Return the (X, Y) coordinate for the center point of the cell that contains the specified text.  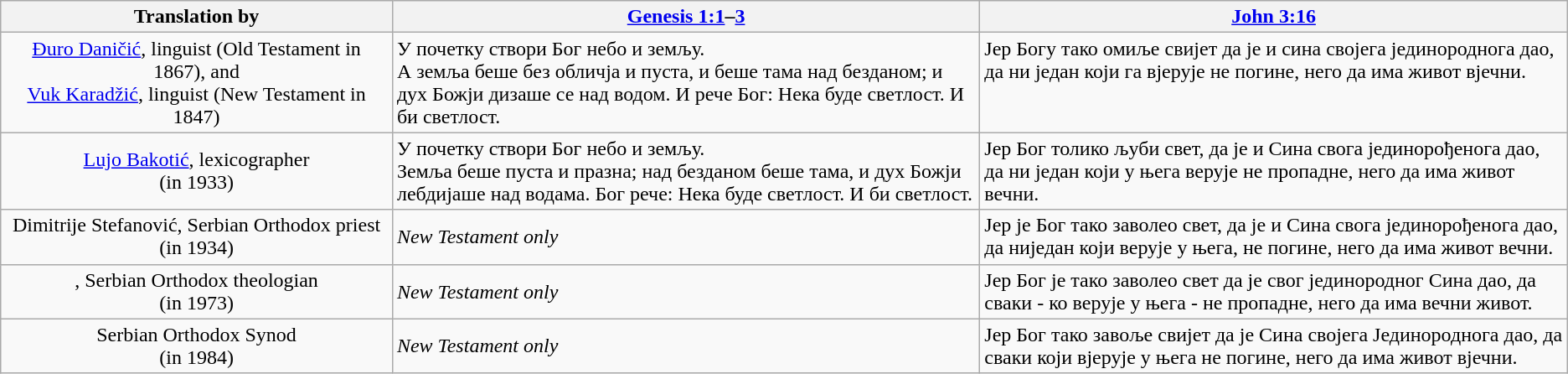
Genesis 1:1–3 (685, 17)
Lujo Bakotić, lexicographer(in 1933) (197, 171)
Јер Богу тако омиље свијет да је и сина својега јединороднога дао, да ни један који га вјерује не погине, него да има живот вјечни. (1273, 82)
, Serbian Orthodox theologian(in 1973) (197, 292)
Đuro Daničić, linguist (Old Testament in 1867), andVuk Karadžić, linguist (New Testament in 1847) (197, 82)
Dimitrije Stefanović, Serbian Orthodox priest(in 1934) (197, 236)
Јер Бог тако завоље свијет да је Сина својега Јединороднога дао, да сваки који вјерује у њега не погине, него да има живот вјечни. (1273, 345)
John 3:16 (1273, 17)
Translation by (197, 17)
Јер Бог толико љуби свет, да је и Сина свога јединорођенога дао, да ни један који у њега верује не пропадне, него да има живот вечни. (1273, 171)
Јер је Бог тако заволео свет, да је и Сина свога јединорођенога дао, да ниједан који верује у њега, не погине, него да има живот вечни. (1273, 236)
Јер Бог је тако заволео свет да је свог јединородног Сина дао, да сваки - ко верује у њега - не пропадне, него да има вечни живот. (1273, 292)
Serbian Orthodox Synod(in 1984) (197, 345)
